Capture the cell that displays the provided text and extract its [x, y] central coordinate. 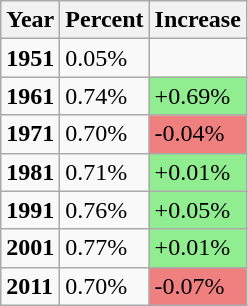
1991 [30, 210]
2001 [30, 248]
0.71% [104, 172]
0.76% [104, 210]
1981 [30, 172]
-0.04% [198, 134]
Year [30, 20]
1971 [30, 134]
1961 [30, 96]
0.05% [104, 58]
2011 [30, 286]
Increase [198, 20]
+0.05% [198, 210]
1951 [30, 58]
0.74% [104, 96]
-0.07% [198, 286]
Percent [104, 20]
+0.69% [198, 96]
0.77% [104, 248]
